Detect which cell encompasses the target text, then output its [x, y] center coordinate. 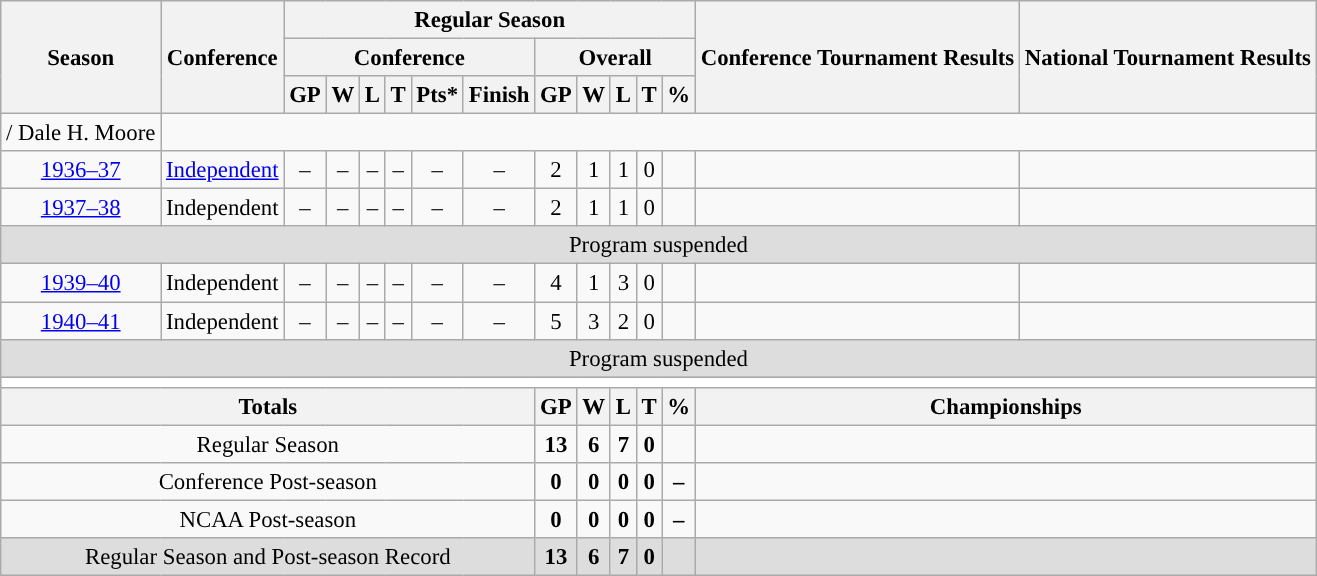
1937–38 [81, 208]
Championships [1006, 406]
Conference Post-season [268, 482]
Season [81, 58]
Finish [498, 95]
4 [556, 283]
Pts* [437, 95]
National Tournament Results [1168, 58]
1936–37 [81, 170]
1939–40 [81, 283]
5 [556, 321]
/ Dale H. Moore [81, 133]
Regular Season and Post-season Record [268, 557]
1940–41 [81, 321]
NCAA Post-season [268, 519]
Conference Tournament Results [857, 58]
Overall [616, 58]
Totals [268, 406]
